Provide the [x, y] coordinate of the cell's center where the given text is located.  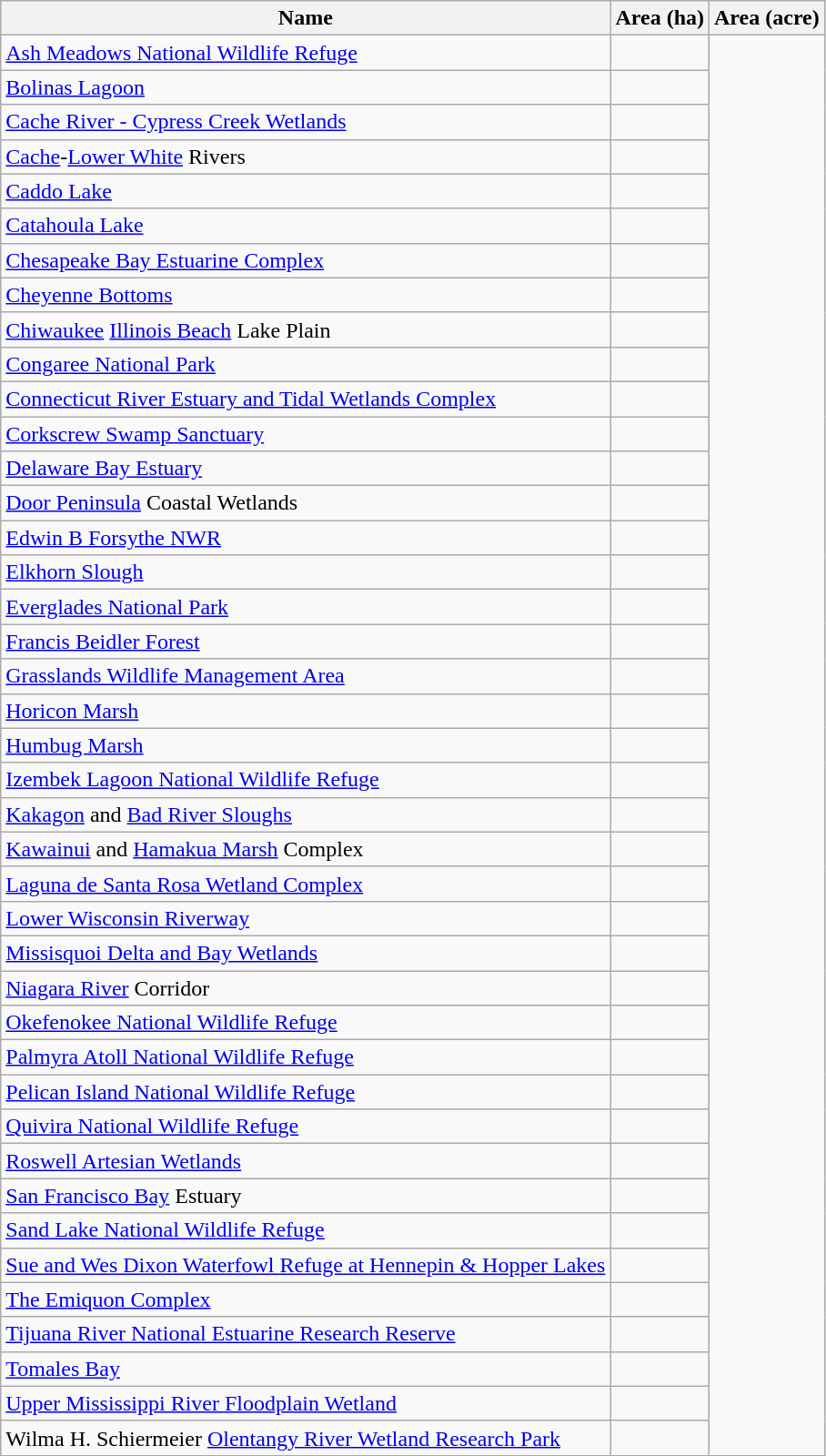
Missisquoi Delta and Bay Wetlands [306, 953]
Tijuana River National Estuarine Research Reserve [306, 1334]
Francis Beidler Forest [306, 642]
Area (acre) [768, 18]
Chesapeake Bay Estuarine Complex [306, 260]
Horicon Marsh [306, 711]
Sue and Wes Dixon Waterfowl Refuge at Hennepin & Hopper Lakes [306, 1265]
Palmyra Atoll National Wildlife Refuge [306, 1057]
Pelican Island National Wildlife Refuge [306, 1092]
San Francisco Bay Estuary [306, 1196]
Chiwaukee Illinois Beach Lake Plain [306, 329]
Grasslands Wildlife Management Area [306, 676]
Cheyenne Bottoms [306, 295]
Area (ha) [660, 18]
The Emiquon Complex [306, 1299]
Sand Lake National Wildlife Refuge [306, 1230]
Ash Meadows National Wildlife Refuge [306, 53]
Quivira National Wildlife Refuge [306, 1127]
Elkhorn Slough [306, 572]
Edwin B Forsythe NWR [306, 538]
Humbug Marsh [306, 745]
Niagara River Corridor [306, 987]
Corkscrew Swamp Sanctuary [306, 434]
Congaree National Park [306, 364]
Bolinas Lagoon [306, 87]
Name [306, 18]
Izembek Lagoon National Wildlife Refuge [306, 780]
Okefenokee National Wildlife Refuge [306, 1023]
Cache River - Cypress Creek Wetlands [306, 122]
Caddo Lake [306, 191]
Delaware Bay Estuary [306, 469]
Connecticut River Estuary and Tidal Wetlands Complex [306, 399]
Wilma H. Schiermeier Olentangy River Wetland Research Park [306, 1438]
Catahoula Lake [306, 226]
Kakagon and Bad River Sloughs [306, 814]
Laguna de Santa Rosa Wetland Complex [306, 884]
Door Peninsula Coastal Wetlands [306, 503]
Everglades National Park [306, 607]
Lower Wisconsin Riverway [306, 918]
Cache-Lower White Rivers [306, 157]
Kawainui and Hamakua Marsh Complex [306, 849]
Roswell Artesian Wetlands [306, 1161]
Upper Mississippi River Floodplain Wetland [306, 1403]
Tomales Bay [306, 1369]
